Return the [x, y] coordinate for the center point of the cell that contains the specified text.  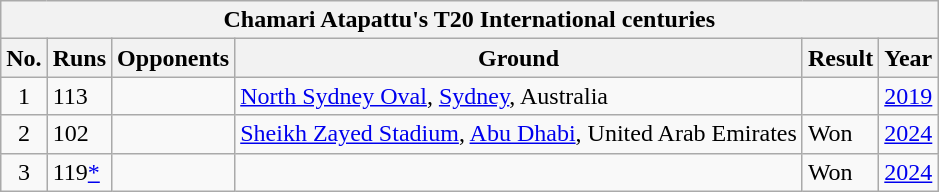
Chamari Atapattu's T20 International centuries [470, 20]
102 [79, 134]
1 [24, 96]
119* [79, 172]
Sheikh Zayed Stadium, Abu Dhabi, United Arab Emirates [519, 134]
North Sydney Oval, Sydney, Australia [519, 96]
113 [79, 96]
Result [840, 58]
Ground [519, 58]
Year [908, 58]
3 [24, 172]
2 [24, 134]
Runs [79, 58]
Opponents [174, 58]
No. [24, 58]
2019 [908, 96]
